Locate the cell with the specified text and output its [x, y] center coordinate. 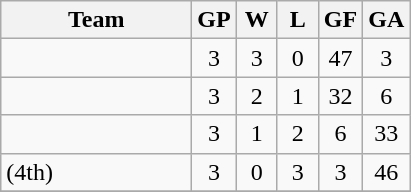
L [298, 20]
GP [214, 20]
(4th) [96, 172]
W [256, 20]
GF [340, 20]
GA [386, 20]
Team [96, 20]
46 [386, 172]
32 [340, 96]
47 [340, 58]
33 [386, 134]
